Scan for the cell matching the given text and deliver its (X, Y) coordinate at center. 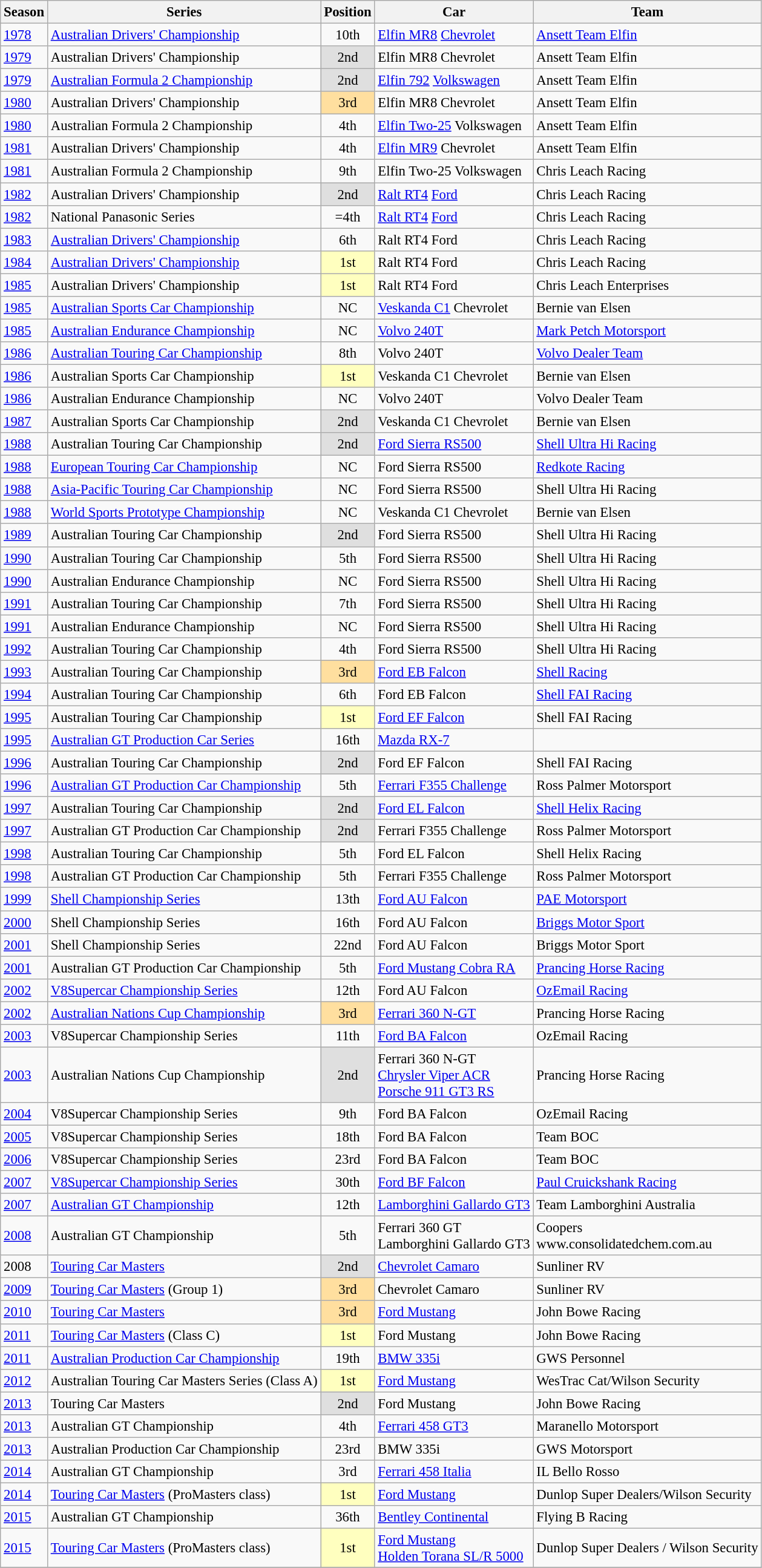
1978 (24, 35)
2004 (24, 1114)
Paul Cruickshank Racing (648, 1183)
2012 (24, 1380)
2005 (24, 1137)
Mazda RX-7 (454, 740)
Mark Petch Motorsport (648, 330)
1993 (24, 672)
2006 (24, 1160)
Asia-Pacific Touring Car Championship (184, 490)
19th (347, 1358)
Ferrari 458 Italia (454, 1472)
Cooperswww.consolidatedchem.com.au (648, 1236)
Series (184, 12)
WesTrac Cat/Wilson Security (648, 1380)
Dunlop Super Dealers / Wilson Security (648, 1548)
=4th (347, 217)
Team Lamborghini Australia (648, 1205)
National Panasonic Series (184, 217)
European Touring Car Championship (184, 467)
1983 (24, 240)
7th (347, 603)
1989 (24, 536)
Ferrari 360 N-GT (454, 1013)
Ferrari 360 N-GTChrysler Viper ACRPorsche 911 GT3 RS (454, 1075)
18th (347, 1137)
11th (347, 1036)
30th (347, 1183)
1984 (24, 262)
Season (24, 12)
Touring Car Masters (Class C) (184, 1335)
Elfin 792 Volkswagen (454, 80)
PAE Motorsport (648, 899)
Redkote Racing (648, 467)
GWS Personnel (648, 1358)
Chris Leach Enterprises (648, 285)
Ford Mustang Cobra RA (454, 968)
Flying B Racing (648, 1517)
Ford BF Falcon (454, 1183)
1987 (24, 422)
36th (347, 1517)
GWS Motorsport (648, 1449)
8th (347, 353)
Maranello Motorsport (648, 1426)
13th (347, 899)
Australian Touring Car Masters Series (Class A) (184, 1380)
1992 (24, 649)
Team (648, 12)
2000 (24, 922)
2009 (24, 1290)
10th (347, 35)
Shell Racing (648, 672)
1994 (24, 695)
Elfin MR9 Chevrolet (454, 148)
Lamborghini Gallardo GT3 (454, 1205)
Position (347, 12)
World Sports Prototype Championship (184, 513)
2010 (24, 1313)
Touring Car Masters (Group 1) (184, 1290)
Dunlop Super Dealers/Wilson Security (648, 1494)
IL Bello Rosso (648, 1472)
1999 (24, 899)
22nd (347, 945)
Australian GT Production Car Series (184, 740)
Ford Mustang Holden Torana SL/R 5000 (454, 1548)
Bentley Continental (454, 1517)
Ferrari 360 GT Lamborghini Gallardo GT3 (454, 1236)
Ferrari 458 GT3 (454, 1426)
Car (454, 12)
